Output the (X, Y) coordinate of the center of the cell containing the given text.  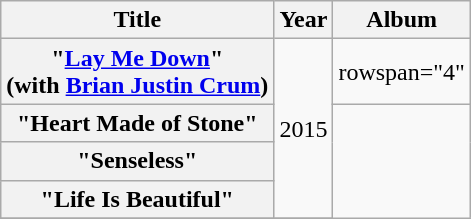
Title (138, 20)
"Lay Me Down"(with Brian Justin Crum) (138, 72)
Year (304, 20)
"Life Is Beautiful" (138, 199)
2015 (304, 128)
Album (402, 20)
"Senseless" (138, 161)
rowspan="4" (402, 72)
"Heart Made of Stone" (138, 123)
